Return the [x, y] coordinate for the center point of the cell that contains the specified text.  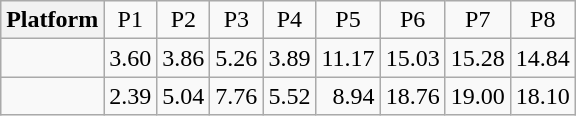
P6 [412, 20]
5.26 [236, 58]
2.39 [130, 96]
P7 [478, 20]
7.76 [236, 96]
Platform [52, 20]
3.89 [290, 58]
P1 [130, 20]
15.28 [478, 58]
5.52 [290, 96]
11.17 [348, 58]
15.03 [412, 58]
3.60 [130, 58]
P2 [184, 20]
P4 [290, 20]
P8 [542, 20]
3.86 [184, 58]
18.76 [412, 96]
14.84 [542, 58]
19.00 [478, 96]
P3 [236, 20]
5.04 [184, 96]
P5 [348, 20]
8.94 [348, 96]
18.10 [542, 96]
